Detect which cell encompasses the target text, then output its (X, Y) center coordinate. 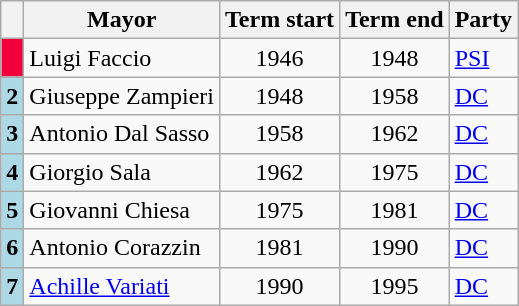
Antonio Dal Sasso (122, 134)
PSI (483, 58)
Term start (279, 20)
1946 (279, 58)
5 (12, 210)
1995 (395, 286)
Luigi Faccio (122, 58)
4 (12, 172)
6 (12, 248)
Giuseppe Zampieri (122, 96)
Achille Variati (122, 286)
Antonio Corazzin (122, 248)
Term end (395, 20)
3 (12, 134)
Mayor (122, 20)
7 (12, 286)
Party (483, 20)
Giorgio Sala (122, 172)
2 (12, 96)
Giovanni Chiesa (122, 210)
